For the text-containing cell, return its midpoint in [X, Y] coordinate format. 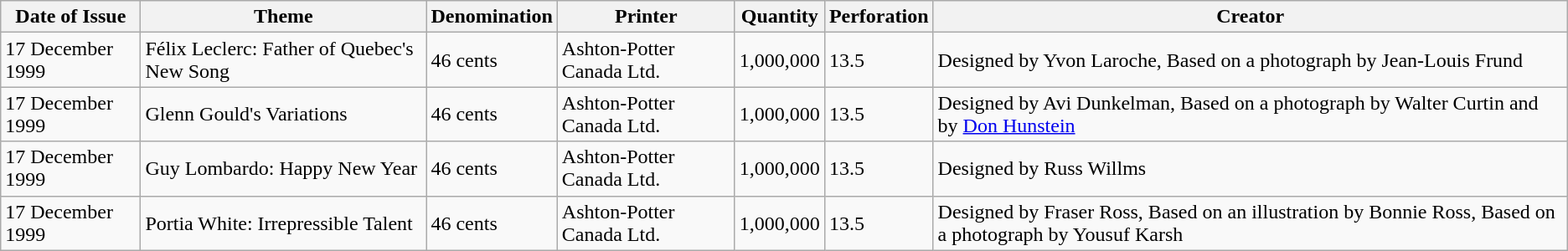
Glenn Gould's Variations [283, 114]
Designed by Russ Willms [1250, 169]
Creator [1250, 17]
Theme [283, 17]
Portia White: Irrepressible Talent [283, 223]
Date of Issue [70, 17]
Guy Lombardo: Happy New Year [283, 169]
Designed by Yvon Laroche, Based on a photograph by Jean-Louis Frund [1250, 60]
Félix Leclerc: Father of Quebec's New Song [283, 60]
Designed by Avi Dunkelman, Based on a photograph by Walter Curtin and by Don Hunstein [1250, 114]
Designed by Fraser Ross, Based on an illustration by Bonnie Ross, Based on a photograph by Yousuf Karsh [1250, 223]
Quantity [779, 17]
Denomination [492, 17]
Perforation [879, 17]
Printer [646, 17]
